Detect which cell encompasses the target text, then output its [x, y] center coordinate. 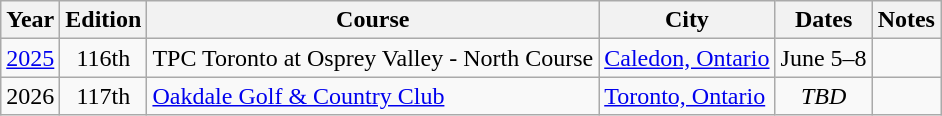
City [687, 20]
Notes [906, 20]
June 5–8 [824, 58]
117th [104, 96]
TPC Toronto at Osprey Valley - North Course [373, 58]
Edition [104, 20]
Year [30, 20]
Toronto, Ontario [687, 96]
Course [373, 20]
TBD [824, 96]
2026 [30, 96]
Dates [824, 20]
Oakdale Golf & Country Club [373, 96]
Caledon, Ontario [687, 58]
2025 [30, 58]
116th [104, 58]
